Scan for the cell matching the given text and deliver its (X, Y) coordinate at center. 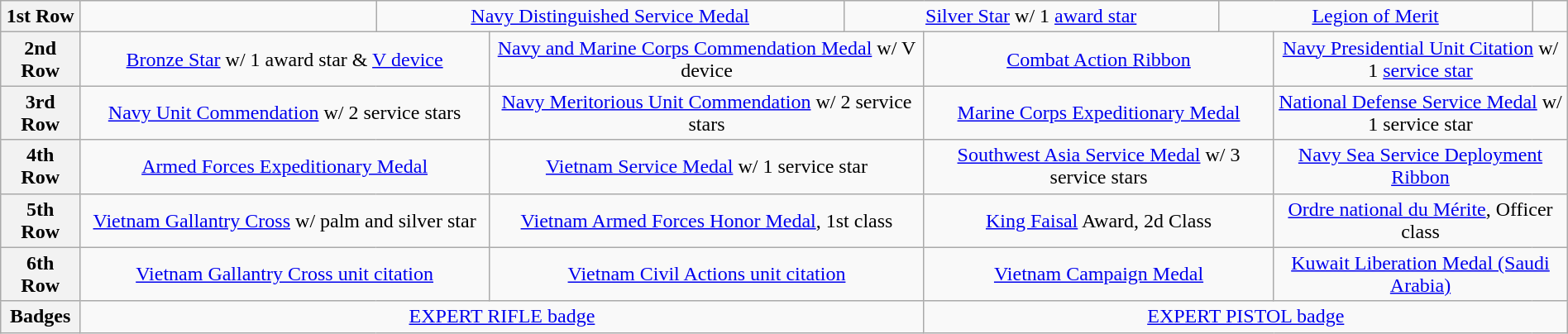
Bronze Star w/ 1 award star & V device (284, 60)
6th Row (41, 274)
Vietnam Service Medal w/ 1 service star (707, 167)
Silver Star w/ 1 award star (1030, 17)
National Defense Service Medal w/ 1 service star (1421, 112)
Southwest Asia Service Medal w/ 3 service stars (1098, 167)
Vietnam Gallantry Cross unit citation (284, 274)
EXPERT RIFLE badge (503, 317)
Navy Distinguished Service Medal (610, 17)
3rd Row (41, 112)
Vietnam Campaign Medal (1098, 274)
Navy and Marine Corps Commendation Medal w/ V device (707, 60)
Vietnam Civil Actions unit citation (707, 274)
Combat Action Ribbon (1098, 60)
1st Row (41, 17)
Marine Corps Expeditionary Medal (1098, 112)
Badges (41, 317)
Kuwait Liberation Medal (Saudi Arabia) (1421, 274)
Armed Forces Expeditionary Medal (284, 167)
Navy Sea Service Deployment Ribbon (1421, 167)
Ordre national du Mérite, Officer class (1421, 220)
Navy Unit Commendation w/ 2 service stars (284, 112)
Navy Meritorious Unit Commendation w/ 2 service stars (707, 112)
2nd Row (41, 60)
Vietnam Armed Forces Honor Medal, 1st class (707, 220)
King Faisal Award, 2d Class (1098, 220)
Legion of Merit (1375, 17)
Navy Presidential Unit Citation w/ 1 service star (1421, 60)
5th Row (41, 220)
Vietnam Gallantry Cross w/ palm and silver star (284, 220)
4th Row (41, 167)
EXPERT PISTOL badge (1245, 317)
